For the text-containing cell, return its midpoint in (X, Y) coordinate format. 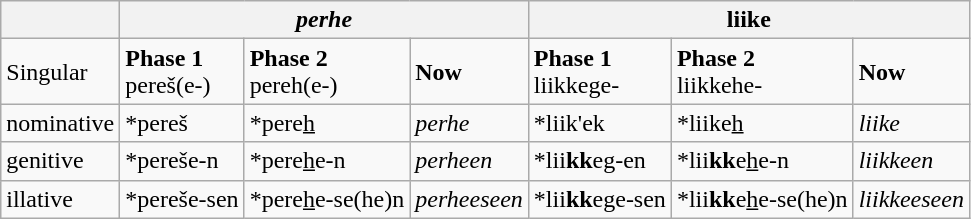
*liikkeg-en (600, 161)
*perehe-se(he)n (327, 199)
*pereh (327, 123)
Phase 2liikkehe- (762, 72)
Phase 1liikkege- (600, 72)
*liikkehe-se(he)n (762, 199)
Singular (60, 72)
illative (60, 199)
nominative (60, 123)
*pereš (182, 123)
Phase 2pereh(e-) (327, 72)
*perehe-n (327, 161)
Phase 1pereš(e-) (182, 72)
liikkeeseen (911, 199)
*pereše-sen (182, 199)
*liik'ek (600, 123)
*liikeh (762, 123)
liikkeen (911, 161)
*liikkege-sen (600, 199)
perheeseen (470, 199)
genitive (60, 161)
*liikkehe-n (762, 161)
*pereše-n (182, 161)
perheen (470, 161)
